Extract the (x, y) coordinate from the center of the cell holding the provided text.  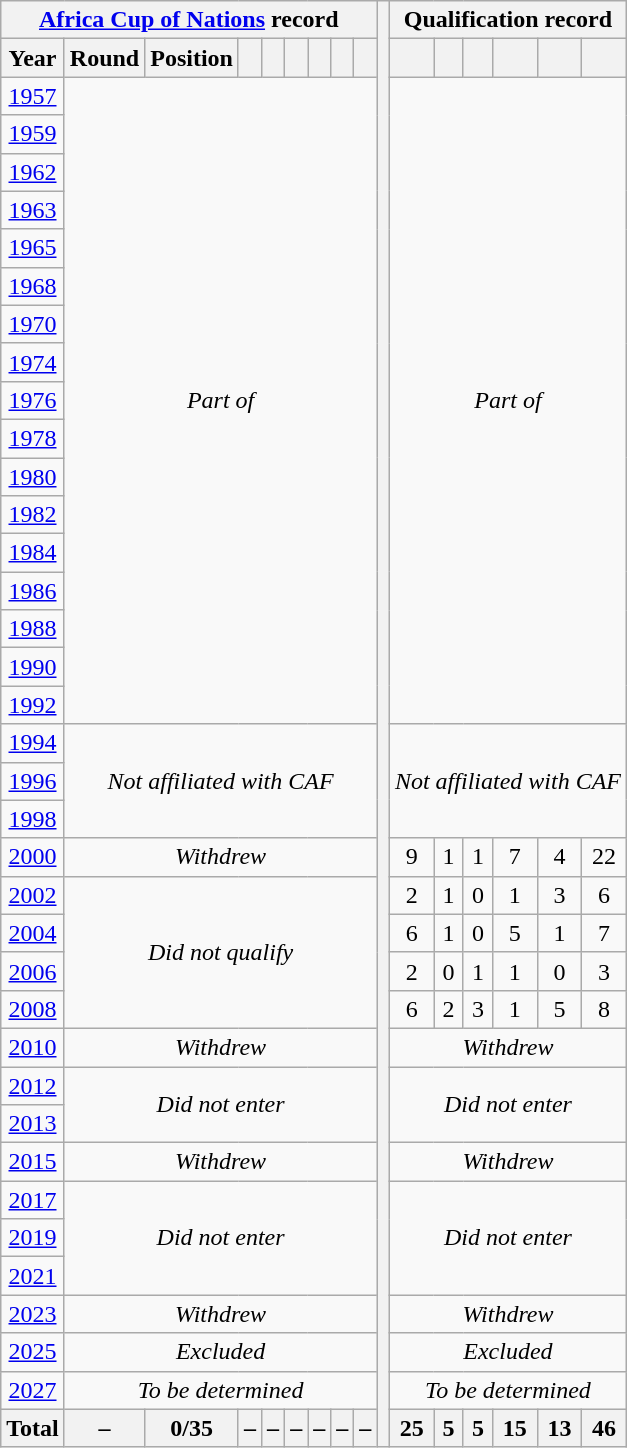
1963 (33, 210)
1998 (33, 819)
1986 (33, 591)
2017 (33, 1200)
1970 (33, 324)
2027 (33, 1390)
2012 (33, 1085)
1982 (33, 515)
1968 (33, 286)
2019 (33, 1238)
1978 (33, 438)
9 (412, 857)
Qualification record (508, 20)
2025 (33, 1352)
15 (516, 1428)
1984 (33, 553)
2002 (33, 895)
1980 (33, 477)
2023 (33, 1314)
8 (604, 1009)
2006 (33, 971)
1990 (33, 667)
Position (192, 58)
1994 (33, 743)
Africa Cup of Nations record (189, 20)
2021 (33, 1276)
13 (560, 1428)
1974 (33, 362)
2015 (33, 1162)
1959 (33, 134)
1992 (33, 705)
2004 (33, 933)
2008 (33, 1009)
4 (560, 857)
1962 (33, 172)
1976 (33, 400)
Did not qualify (220, 952)
2010 (33, 1047)
Year (33, 58)
1965 (33, 248)
0/35 (192, 1428)
1957 (33, 96)
2013 (33, 1124)
1996 (33, 781)
1988 (33, 629)
22 (604, 857)
Total (33, 1428)
Round (104, 58)
2000 (33, 857)
46 (604, 1428)
25 (412, 1428)
